Scan for the cell matching the given text and deliver its (x, y) coordinate at center. 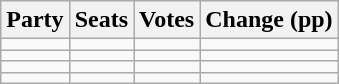
Change (pp) (269, 20)
Party (35, 20)
Seats (101, 20)
Votes (167, 20)
